Search for the cell housing the specified text and yield its [x, y] center coordinate. 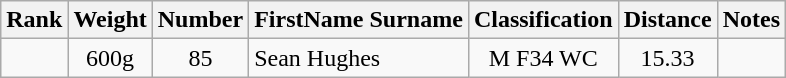
600g [110, 58]
Weight [110, 20]
Classification [543, 20]
Distance [668, 20]
Number [200, 20]
Rank [34, 20]
Sean Hughes [359, 58]
85 [200, 58]
15.33 [668, 58]
M F34 WC [543, 58]
FirstName Surname [359, 20]
Notes [751, 20]
